Extract the (X, Y) coordinate from the center of the cell holding the provided text.  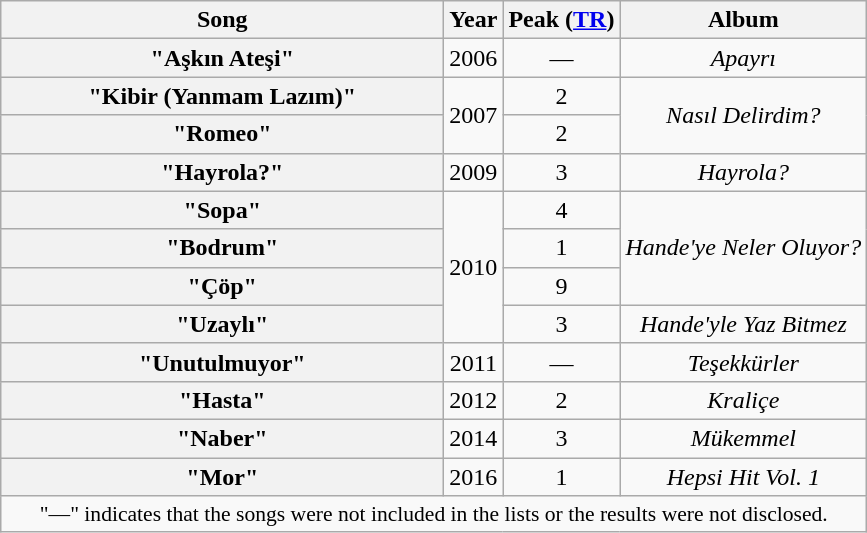
"Romeo" (222, 134)
"Uzaylı" (222, 324)
Hayrola? (744, 172)
"Mor" (222, 477)
9 (562, 286)
"Naber" (222, 438)
Song (222, 20)
2006 (474, 58)
Peak (TR) (562, 20)
"Kibir (Yanmam Lazım)" (222, 96)
Hande'ye Neler Oluyor? (744, 248)
2009 (474, 172)
"Bodrum" (222, 248)
"Hasta" (222, 400)
2014 (474, 438)
"Aşkın Ateşi" (222, 58)
"Sopa" (222, 210)
Mükemmel (744, 438)
"Unutulmuyor" (222, 362)
Year (474, 20)
"Çöp" (222, 286)
2007 (474, 115)
"Hayrola?" (222, 172)
2012 (474, 400)
2011 (474, 362)
2010 (474, 267)
Apayrı (744, 58)
Kraliçe (744, 400)
Nasıl Delirdim? (744, 115)
2016 (474, 477)
Teşekkürler (744, 362)
"—" indicates that the songs were not included in the lists or the results were not disclosed. (434, 514)
Album (744, 20)
Hande'yle Yaz Bitmez (744, 324)
4 (562, 210)
Hepsi Hit Vol. 1 (744, 477)
